Return [X, Y] of the center of cell containing provided text 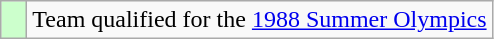
Team qualified for the 1988 Summer Olympics [260, 20]
